Output the (X, Y) coordinate of the center of the cell containing the given text.  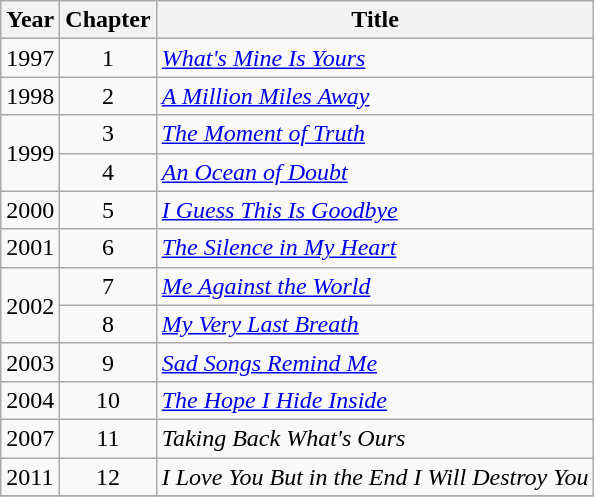
1 (108, 58)
Title (375, 20)
Me Against the World (375, 286)
5 (108, 210)
4 (108, 172)
1999 (30, 153)
The Hope I Hide Inside (375, 400)
2007 (30, 438)
The Silence in My Heart (375, 248)
Chapter (108, 20)
Taking Back What's Ours (375, 438)
2011 (30, 477)
3 (108, 134)
I Love You But in the End I Will Destroy You (375, 477)
11 (108, 438)
A Million Miles Away (375, 96)
An Ocean of Doubt (375, 172)
12 (108, 477)
2 (108, 96)
9 (108, 362)
2003 (30, 362)
10 (108, 400)
The Moment of Truth (375, 134)
I Guess This Is Goodbye (375, 210)
What's Mine Is Yours (375, 58)
1998 (30, 96)
Year (30, 20)
8 (108, 324)
Sad Songs Remind Me (375, 362)
7 (108, 286)
2001 (30, 248)
2000 (30, 210)
6 (108, 248)
2002 (30, 305)
1997 (30, 58)
2004 (30, 400)
My Very Last Breath (375, 324)
